Find where the given text appears and provide that cell's center as [X, Y] coordinate. 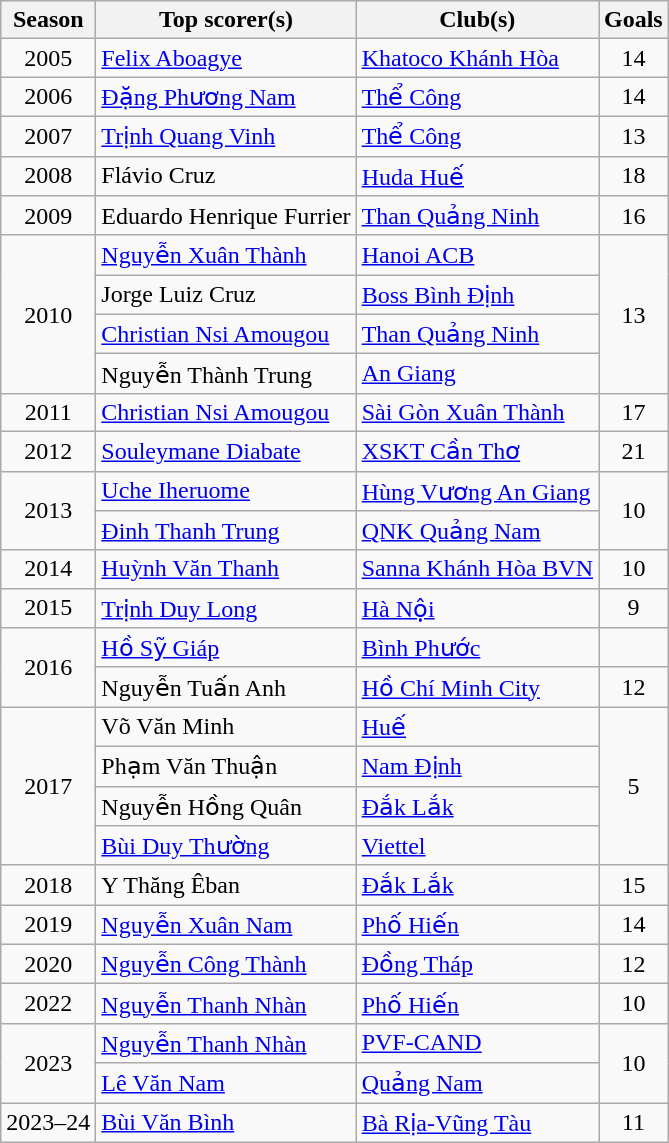
Nguyễn Công Thành [226, 964]
Đinh Thanh Trung [226, 531]
Bình Phước [477, 648]
Nguyễn Tuấn Anh [226, 687]
Hồ Chí Minh City [477, 687]
2018 [48, 885]
Sài Gòn Xuân Thành [477, 412]
Hùng Vương An Giang [477, 491]
Felix Aboagye [226, 58]
2020 [48, 964]
Phạm Văn Thuận [226, 766]
2006 [48, 97]
2012 [48, 451]
Đồng Tháp [477, 964]
16 [633, 216]
Bùi Văn Bình [226, 1122]
Võ Văn Minh [226, 727]
Jorge Luiz Cruz [226, 295]
Hà Nội [477, 608]
2014 [48, 569]
Club(s) [477, 20]
Uche Iheruome [226, 491]
Lê Văn Nam [226, 1083]
2022 [48, 1004]
15 [633, 885]
Quảng Nam [477, 1083]
17 [633, 412]
Season [48, 20]
2017 [48, 786]
Boss Bình Định [477, 295]
Hanoi ACB [477, 255]
Bà Rịa-Vũng Tàu [477, 1122]
XSKT Cần Thơ [477, 451]
Goals [633, 20]
2007 [48, 136]
5 [633, 786]
2011 [48, 412]
2009 [48, 216]
2013 [48, 510]
21 [633, 451]
Nguyễn Thành Trung [226, 374]
Huda Huế [477, 176]
2010 [48, 314]
Nguyễn Xuân Thành [226, 255]
Hồ Sỹ Giáp [226, 648]
2023 [48, 1062]
2016 [48, 668]
Huế [477, 727]
An Giang [477, 374]
Trịnh Quang Vinh [226, 136]
Khatoco Khánh Hòa [477, 58]
Nguyễn Hồng Quân [226, 806]
2019 [48, 925]
QNK Quảng Nam [477, 531]
Trịnh Duy Long [226, 608]
PVF-CAND [477, 1043]
18 [633, 176]
Sanna Khánh Hòa BVN [477, 569]
9 [633, 608]
Y Thăng Êban [226, 885]
Eduardo Henrique Furrier [226, 216]
Viettel [477, 846]
Flávio Cruz [226, 176]
Đặng Phương Nam [226, 97]
Nguyễn Xuân Nam [226, 925]
Bùi Duy Thường [226, 846]
2005 [48, 58]
2008 [48, 176]
2015 [48, 608]
Souleymane Diabate [226, 451]
11 [633, 1122]
Nam Định [477, 766]
Huỳnh Văn Thanh [226, 569]
Top scorer(s) [226, 20]
2023–24 [48, 1122]
